Locate the cell with the specified text and output its [x, y] center coordinate. 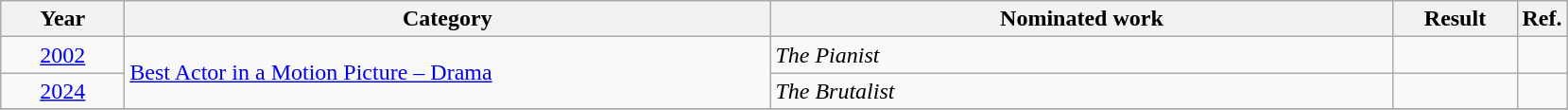
Category [448, 19]
Year [62, 19]
The Brutalist [1081, 91]
Result [1456, 19]
Ref. [1542, 19]
Nominated work [1081, 19]
2024 [62, 91]
Best Actor in a Motion Picture – Drama [448, 73]
2002 [62, 55]
The Pianist [1081, 55]
